Detect which cell encompasses the target text, then output its [X, Y] center coordinate. 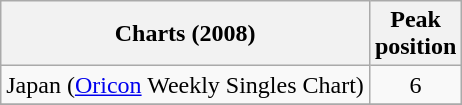
Japan (Oricon Weekly Singles Chart) [186, 85]
6 [415, 85]
Charts (2008) [186, 34]
Peakposition [415, 34]
